Provide the (x, y) coordinate of the cell's center where the given text is located.  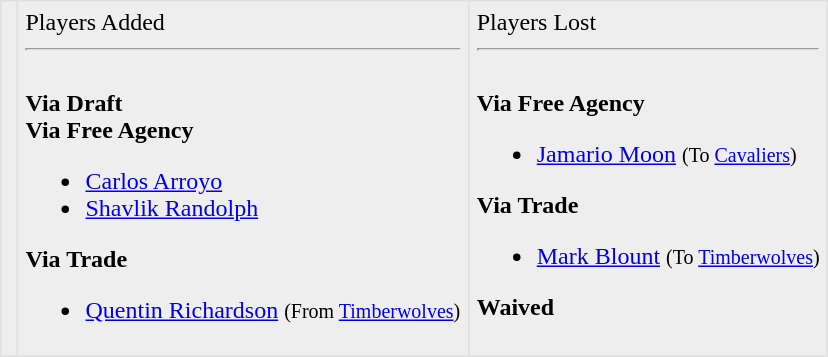
Players Lost Via Free AgencyJamario Moon (To Cavaliers)Via TradeMark Blount (To Timberwolves)Waived (648, 179)
Players Added Via Draft Via Free AgencyCarlos ArroyoShavlik RandolphVia TradeQuentin Richardson (From Timberwolves) (242, 179)
